Extract the [X, Y] coordinate from the center of the cell holding the provided text.  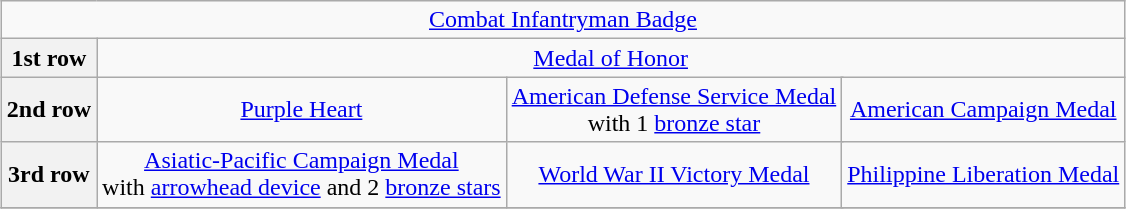
Purple Heart [302, 110]
Asiatic-Pacific Campaign Medal with arrowhead device and 2 bronze stars [302, 174]
Philippine Liberation Medal [984, 174]
Medal of Honor [611, 58]
1st row [48, 58]
3rd row [48, 174]
American Defense Service Medal with 1 bronze star [674, 110]
World War II Victory Medal [674, 174]
American Campaign Medal [984, 110]
Combat Infantryman Badge [563, 20]
2nd row [48, 110]
